Scan for the cell matching the given text and deliver its (X, Y) coordinate at center. 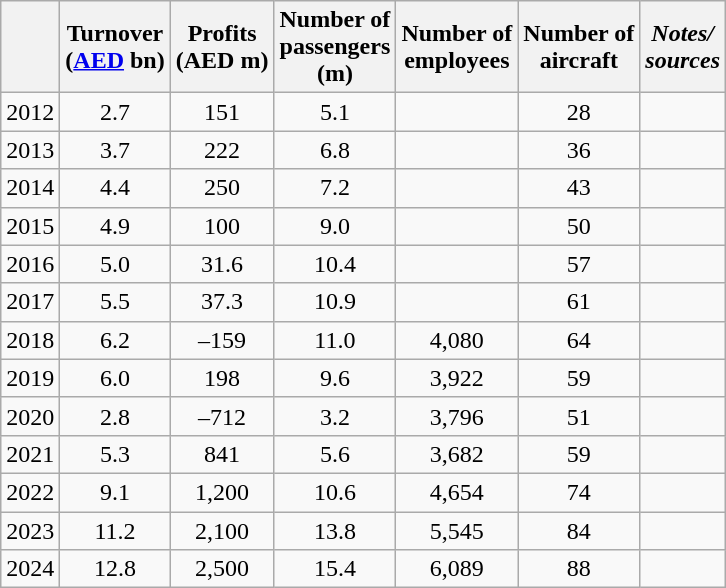
3.7 (115, 150)
5.0 (115, 264)
3,796 (457, 416)
31.6 (222, 264)
6,089 (457, 569)
5.5 (115, 302)
222 (222, 150)
51 (579, 416)
3.2 (335, 416)
84 (579, 531)
6.8 (335, 150)
841 (222, 454)
11.0 (335, 340)
13.8 (335, 531)
2012 (30, 112)
198 (222, 378)
10.6 (335, 492)
4,080 (457, 340)
9.0 (335, 226)
5.3 (115, 454)
Number ofpassengers(m) (335, 47)
2,100 (222, 531)
250 (222, 188)
9.6 (335, 378)
6.0 (115, 378)
4.9 (115, 226)
3,682 (457, 454)
11.2 (115, 531)
2022 (30, 492)
10.4 (335, 264)
151 (222, 112)
15.4 (335, 569)
100 (222, 226)
10.9 (335, 302)
2018 (30, 340)
4,654 (457, 492)
5,545 (457, 531)
50 (579, 226)
2015 (30, 226)
64 (579, 340)
–159 (222, 340)
2021 (30, 454)
2024 (30, 569)
2,500 (222, 569)
12.8 (115, 569)
28 (579, 112)
2.7 (115, 112)
2020 (30, 416)
37.3 (222, 302)
88 (579, 569)
7.2 (335, 188)
57 (579, 264)
5.1 (335, 112)
Turnover(AED bn) (115, 47)
74 (579, 492)
2023 (30, 531)
Number ofemployees (457, 47)
5.6 (335, 454)
6.2 (115, 340)
3,922 (457, 378)
9.1 (115, 492)
2019 (30, 378)
2.8 (115, 416)
1,200 (222, 492)
2014 (30, 188)
4.4 (115, 188)
61 (579, 302)
2013 (30, 150)
Notes/sources (683, 47)
–712 (222, 416)
Number ofaircraft (579, 47)
2016 (30, 264)
2017 (30, 302)
36 (579, 150)
43 (579, 188)
Profits(AED m) (222, 47)
